Find where the given text appears and provide that cell's center as [x, y] coordinate. 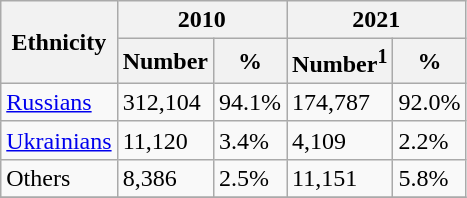
8,386 [165, 178]
11,120 [165, 140]
Number1 [340, 62]
2.5% [250, 178]
174,787 [340, 102]
2021 [376, 20]
11,151 [340, 178]
Russians [59, 102]
Ethnicity [59, 42]
Others [59, 178]
Number [165, 62]
5.8% [430, 178]
2.2% [430, 140]
4,109 [340, 140]
92.0% [430, 102]
312,104 [165, 102]
94.1% [250, 102]
Ukrainians [59, 140]
2010 [202, 20]
3.4% [250, 140]
